For the text-containing cell, return its midpoint in (X, Y) coordinate format. 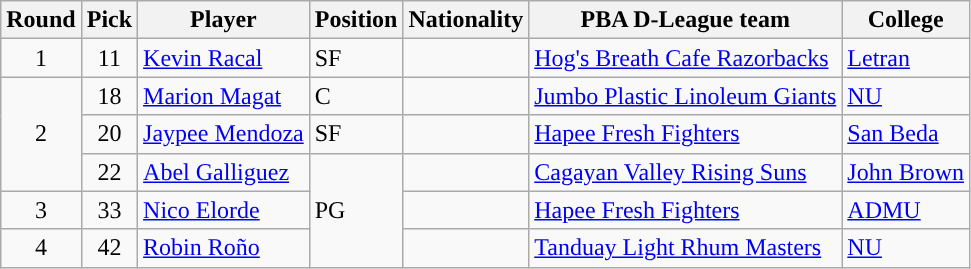
Abel Galliguez (224, 172)
PG (356, 210)
College (906, 20)
Hog's Breath Cafe Razorbacks (686, 58)
Letran (906, 58)
ADMU (906, 210)
Cagayan Valley Rising Suns (686, 172)
Jaypee Mendoza (224, 134)
33 (109, 210)
Kevin Racal (224, 58)
John Brown (906, 172)
3 (41, 210)
Robin Roño (224, 248)
Nico Elorde (224, 210)
Player (224, 20)
1 (41, 58)
San Beda (906, 134)
Nationality (466, 20)
42 (109, 248)
PBA D-League team (686, 20)
4 (41, 248)
Pick (109, 20)
Round (41, 20)
20 (109, 134)
2 (41, 134)
Marion Magat (224, 96)
18 (109, 96)
C (356, 96)
Jumbo Plastic Linoleum Giants (686, 96)
Tanduay Light Rhum Masters (686, 248)
22 (109, 172)
11 (109, 58)
Position (356, 20)
